Extract the [x, y] coordinate from the center of the cell holding the provided text.  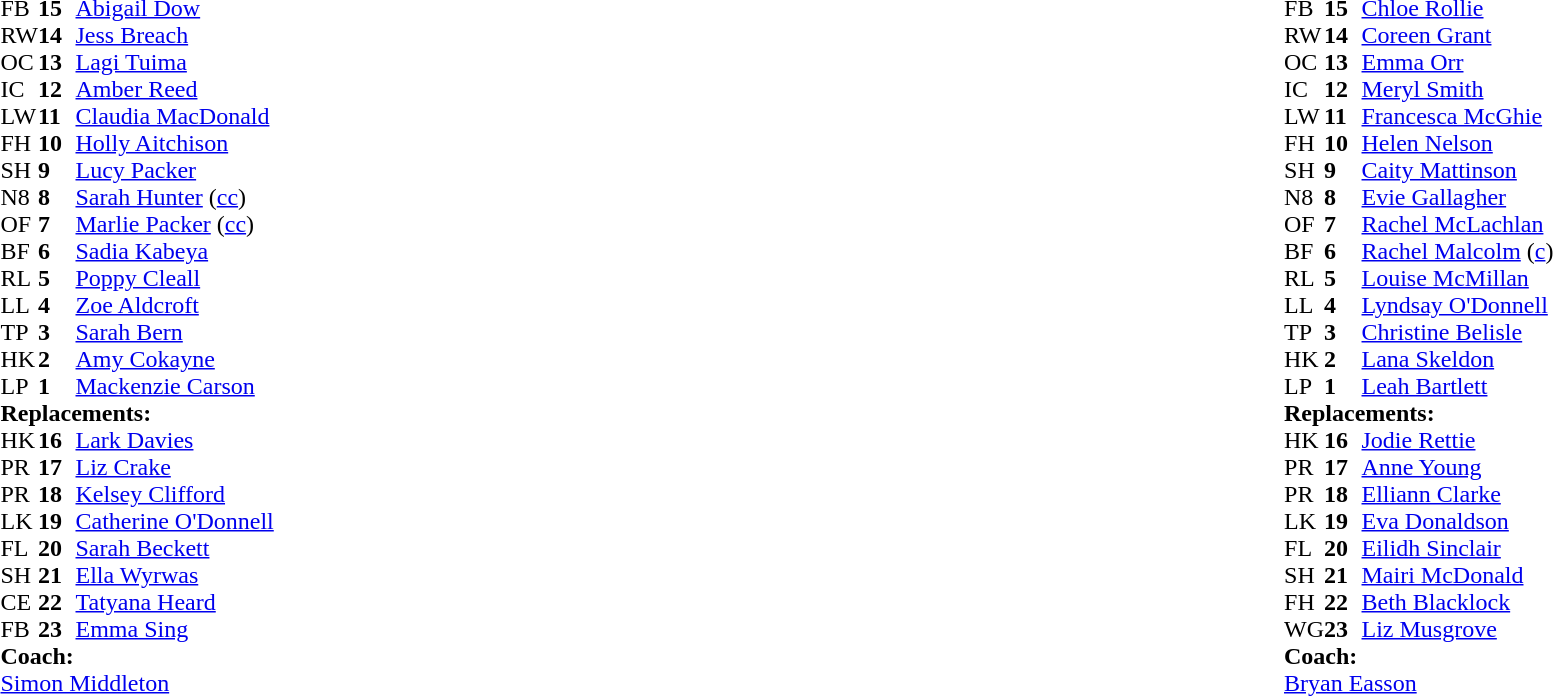
Ella Wyrwas [175, 576]
Lucy Packer [175, 170]
CE [19, 602]
Kelsey Clifford [175, 494]
Lagi Tuima [175, 62]
Claudia MacDonald [175, 116]
WG [1304, 630]
Sarah Hunter (cc) [175, 198]
Holly Aitchison [175, 144]
Mackenzie Carson [175, 386]
Sadia Kabeya [175, 252]
Catherine O'Donnell [175, 522]
Lark Davies [175, 440]
Amy Cokayne [175, 360]
Zoe Aldcroft [175, 306]
Tatyana Heard [175, 602]
Marlie Packer (cc) [175, 224]
Liz Crake [175, 468]
Sarah Bern [175, 332]
Sarah Beckett [175, 548]
Emma Sing [175, 630]
Poppy Cleall [175, 278]
Amber Reed [175, 90]
FB [19, 630]
Jess Breach [175, 36]
